For the text-containing cell, return its midpoint in [X, Y] coordinate format. 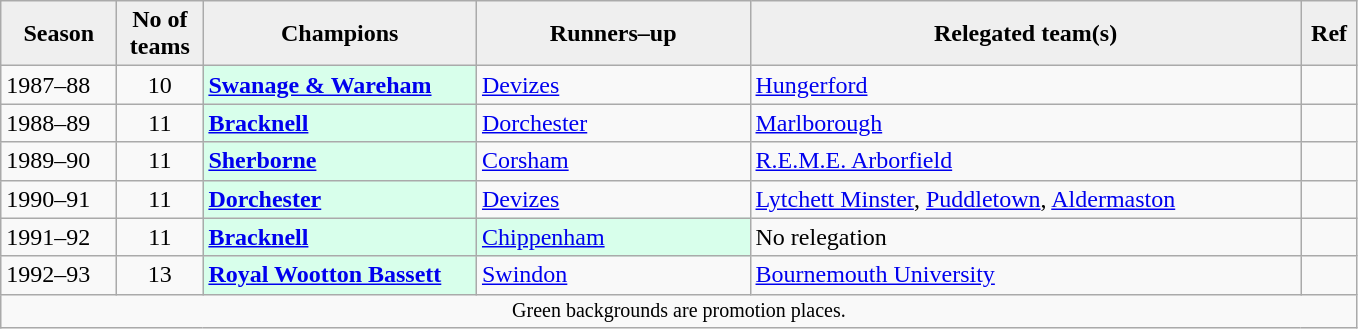
1987–88 [59, 85]
1991–92 [59, 237]
1989–90 [59, 161]
Hungerford [1026, 85]
No relegation [1026, 237]
10 [160, 85]
1992–93 [59, 275]
Lytchett Minster, Puddletown, Aldermaston [1026, 199]
1988–89 [59, 123]
13 [160, 275]
Sherborne [340, 161]
Royal Wootton Bassett [340, 275]
Corsham [613, 161]
Season [59, 34]
1990–91 [59, 199]
Relegated team(s) [1026, 34]
Bournemouth University [1026, 275]
No of teams [160, 34]
Champions [340, 34]
Green backgrounds are promotion places. [679, 310]
Swanage & Wareham [340, 85]
Swindon [613, 275]
Chippenham [613, 237]
Marlborough [1026, 123]
Runners–up [613, 34]
R.E.M.E. Arborfield [1026, 161]
Ref [1329, 34]
